Locate the cell with the specified text and output its [X, Y] center coordinate. 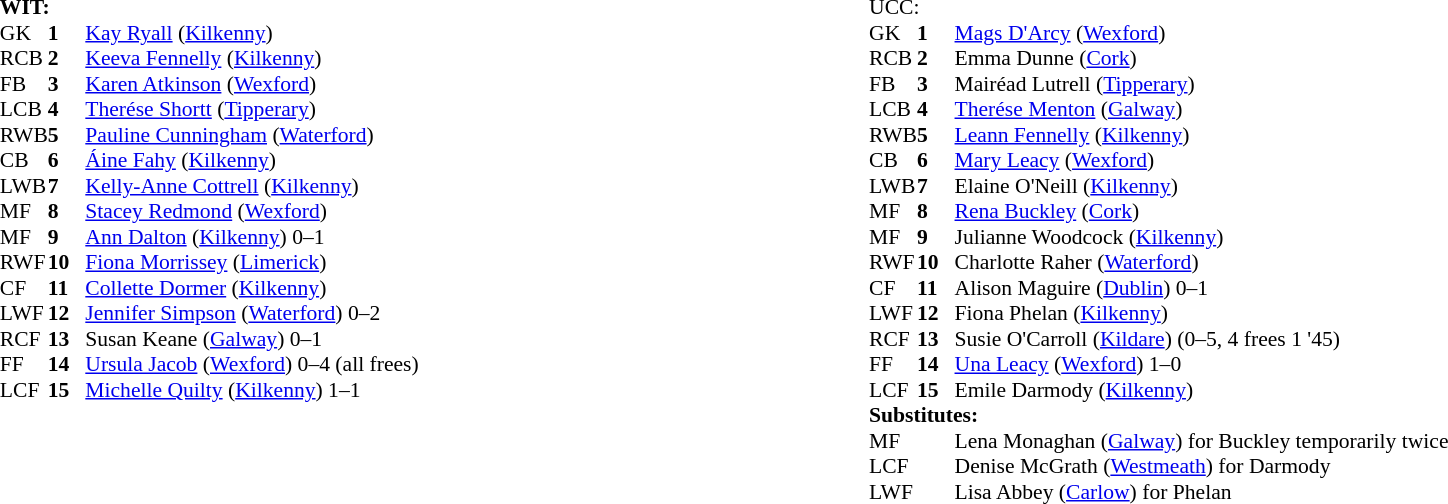
Therése Shortt (Tipperary) [252, 109]
Pauline Cunningham (Waterford) [252, 135]
Áine Fahy (Kilkenny) [252, 161]
Kelly-Anne Cottrell (Kilkenny) [252, 186]
Jennifer Simpson (Waterford) 0–2 [252, 313]
Stacey Redmond (Wexford) [252, 211]
Michelle Quilty (Kilkenny) 1–1 [252, 390]
Fiona Morrissey (Limerick) [252, 263]
Collette Dormer (Kilkenny) [252, 288]
Keeva Fennelly (Kilkenny) [252, 59]
Ursula Jacob (Wexford) 0–4 (all frees) [252, 365]
Susan Keane (Galway) 0–1 [252, 339]
Ann Dalton (Kilkenny) 0–1 [252, 237]
Kay Ryall (Kilkenny) [252, 33]
Karen Atkinson (Wexford) [252, 84]
Substitutes: [1158, 415]
